For the text-containing cell, return its midpoint in [X, Y] coordinate format. 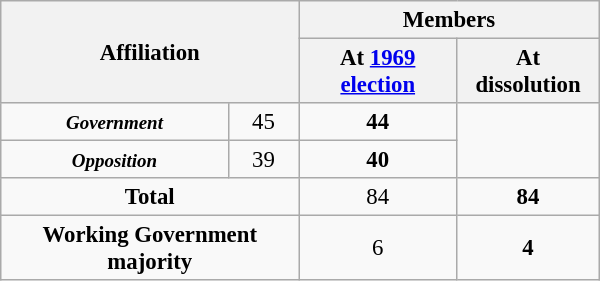
Affiliation [150, 52]
4 [528, 248]
39 [264, 160]
Members [450, 20]
6 [378, 248]
Government [114, 122]
40 [378, 160]
Opposition [114, 160]
Total [150, 197]
At 1969 election [378, 72]
44 [378, 122]
Working Government majority [150, 248]
45 [264, 122]
At dissolution [528, 72]
